Pinpoint the cell where the given text exists, returning its (X, Y) midpoint coordinate. 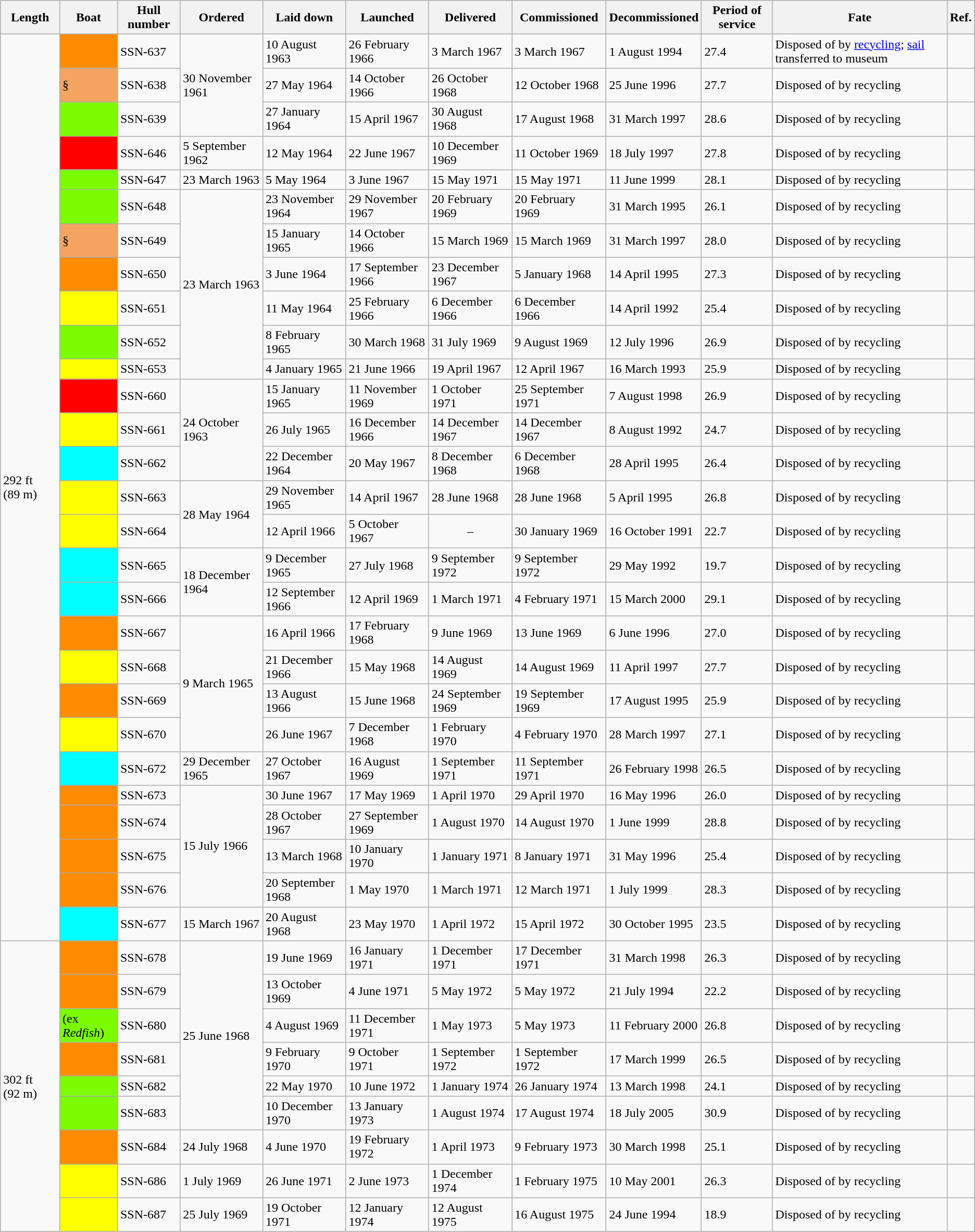
SSN-648 (148, 206)
17 May 1969 (387, 795)
5 May 1973 (559, 1026)
SSN-653 (148, 369)
12 August 1975 (470, 1214)
1 February 1970 (470, 734)
10 August 1963 (304, 51)
302 ft (92 m) (30, 1086)
Laid down (304, 18)
27 July 1968 (387, 565)
1 May 1970 (387, 889)
Boat (89, 18)
17 March 1999 (654, 1059)
21 June 1966 (387, 369)
12 September 1966 (304, 599)
21 July 1994 (654, 991)
31 July 1969 (470, 342)
31 March 1995 (654, 206)
25 July 1969 (222, 1214)
8 February 1965 (304, 342)
26 June 1967 (304, 734)
28 April 1995 (654, 463)
SSN-662 (148, 463)
30 October 1995 (654, 924)
11 May 1964 (304, 308)
26 January 1974 (559, 1086)
10 June 1972 (387, 1086)
19 October 1971 (304, 1214)
1 July 1969 (222, 1181)
11 October 1969 (559, 153)
SSN-668 (148, 667)
28.8 (737, 822)
9 August 1969 (559, 342)
7 August 1998 (654, 396)
13 March 1998 (654, 1086)
SSN-675 (148, 856)
27.8 (737, 153)
5 September 1962 (222, 153)
Ordered (222, 18)
20 May 1967 (387, 463)
Decommissioned (654, 18)
SSN-667 (148, 633)
SSN-661 (148, 430)
9 October 1971 (387, 1059)
17 February 1968 (387, 633)
9 December 1965 (304, 565)
5 May 1964 (304, 180)
1 April 1970 (470, 795)
27.1 (737, 734)
15 May 1968 (387, 667)
1 April 1973 (470, 1147)
5 April 1995 (654, 498)
15 April 1972 (559, 924)
17 December 1971 (559, 958)
26 October 1968 (470, 85)
1 February 1975 (559, 1181)
23 November 1964 (304, 206)
19 June 1969 (304, 958)
26 February 1998 (654, 769)
24 July 1968 (222, 1147)
1 December 1974 (470, 1181)
SSN-651 (148, 308)
15 April 1967 (387, 119)
– (470, 531)
29 December 1965 (222, 769)
30 June 1967 (304, 795)
24 June 1994 (654, 1214)
11 September 1971 (559, 769)
SSN-652 (148, 342)
8 December 1968 (470, 463)
SSN-674 (148, 822)
22 December 1964 (304, 463)
16 April 1966 (304, 633)
16 January 1971 (387, 958)
12 April 1969 (387, 599)
22 May 1970 (304, 1086)
28 May 1964 (222, 514)
30.9 (737, 1113)
27.0 (737, 633)
11 November 1969 (387, 396)
SSN-682 (148, 1086)
28 October 1967 (304, 822)
18.9 (737, 1214)
17 September 1966 (387, 274)
SSN-670 (148, 734)
1 August 1994 (654, 51)
30 January 1969 (559, 531)
6 December 1968 (559, 463)
26 July 1965 (304, 430)
14 April 1967 (387, 498)
18 July 1997 (654, 153)
16 December 1966 (387, 430)
SSN-680 (148, 1026)
20 September 1968 (304, 889)
SSN-677 (148, 924)
6 June 1996 (654, 633)
SSN-639 (148, 119)
29 November 1965 (304, 498)
13 August 1966 (304, 701)
SSN-637 (148, 51)
1 June 1999 (654, 822)
27.3 (737, 274)
13 January 1973 (387, 1113)
24.7 (737, 430)
1 July 1999 (654, 889)
12 May 1964 (304, 153)
SSN-649 (148, 241)
SSN-683 (148, 1113)
SSN-681 (148, 1059)
28.0 (737, 241)
10 December 1970 (304, 1113)
15 June 1968 (387, 701)
27 January 1964 (304, 119)
12 April 1966 (304, 531)
5 January 1968 (559, 274)
14 August 1970 (559, 822)
1 April 1972 (470, 924)
26 February 1966 (387, 51)
12 July 1996 (654, 342)
SSN-673 (148, 795)
SSN-646 (148, 153)
29 April 1970 (559, 795)
8 January 1971 (559, 856)
14 April 1995 (654, 274)
292 ft (89 m) (30, 487)
SSN-669 (148, 701)
28.1 (737, 180)
SSN-663 (148, 498)
25 February 1966 (387, 308)
SSN-684 (148, 1147)
4 January 1965 (304, 369)
29.1 (737, 599)
2 June 1973 (387, 1181)
22.7 (737, 531)
15 March 2000 (654, 599)
25.1 (737, 1147)
1 August 1974 (470, 1113)
11 June 1999 (654, 180)
31 March 1998 (654, 958)
16 August 1975 (559, 1214)
9 February 1970 (304, 1059)
17 August 1968 (559, 119)
30 March 1968 (387, 342)
SSN-686 (148, 1181)
15 March 1967 (222, 924)
27.4 (737, 51)
19 September 1969 (559, 701)
Hull number (148, 18)
5 October 1967 (387, 531)
12 October 1968 (559, 85)
27 May 1964 (304, 85)
20 August 1968 (304, 924)
11 April 1997 (654, 667)
29 May 1992 (654, 565)
8 August 1992 (654, 430)
SSN-678 (148, 958)
26.1 (737, 206)
Fate (859, 18)
16 August 1969 (387, 769)
16 October 1991 (654, 531)
19 February 1972 (387, 1147)
28 March 1997 (654, 734)
29 November 1967 (387, 206)
Ref. (960, 18)
SSN-650 (148, 274)
14 April 1992 (654, 308)
9 June 1969 (470, 633)
25 September 1971 (559, 396)
24.1 (737, 1086)
11 December 1971 (387, 1026)
28.3 (737, 889)
Length (30, 18)
10 January 1970 (387, 856)
Commissioned (559, 18)
10 May 2001 (654, 1181)
4 June 1970 (304, 1147)
SSN-687 (148, 1214)
30 March 1998 (654, 1147)
18 July 2005 (654, 1113)
(ex Redfish) (89, 1026)
SSN-660 (148, 396)
9 February 1973 (559, 1147)
12 January 1974 (387, 1214)
18 December 1964 (222, 582)
3 June 1967 (387, 180)
27 October 1967 (304, 769)
SSN-664 (148, 531)
1 December 1971 (470, 958)
SSN-647 (148, 180)
SSN-666 (148, 599)
3 June 1964 (304, 274)
17 August 1995 (654, 701)
4 February 1971 (559, 599)
SSN-676 (148, 889)
SSN-672 (148, 769)
13 October 1969 (304, 991)
22 June 1967 (387, 153)
12 April 1967 (559, 369)
25 June 1996 (654, 85)
4 August 1969 (304, 1026)
13 June 1969 (559, 633)
26.4 (737, 463)
25 June 1968 (222, 1035)
SSN-679 (148, 991)
Period of service (737, 18)
16 May 1996 (654, 795)
28.6 (737, 119)
Delivered (470, 18)
11 February 2000 (654, 1026)
26 June 1971 (304, 1181)
4 June 1971 (387, 991)
24 October 1963 (222, 430)
19 April 1967 (470, 369)
1 August 1970 (470, 822)
19.7 (737, 565)
23.5 (737, 924)
SSN-638 (148, 85)
1 September 1971 (470, 769)
1 May 1973 (470, 1026)
30 November 1961 (222, 85)
30 August 1968 (470, 119)
Launched (387, 18)
Disposed of by recycling; sail transferred to museum (859, 51)
15 July 1966 (222, 846)
SSN-665 (148, 565)
12 March 1971 (559, 889)
27 September 1969 (387, 822)
9 March 1965 (222, 684)
24 September 1969 (470, 701)
1 October 1971 (470, 396)
16 March 1993 (654, 369)
10 December 1969 (470, 153)
1 January 1971 (470, 856)
26.0 (737, 795)
23 May 1970 (387, 924)
7 December 1968 (387, 734)
21 December 1966 (304, 667)
4 February 1970 (559, 734)
22.2 (737, 991)
13 March 1968 (304, 856)
23 December 1967 (470, 274)
31 May 1996 (654, 856)
17 August 1974 (559, 1113)
1 January 1974 (470, 1086)
